Search for the cell housing the specified text and yield its [X, Y] center coordinate. 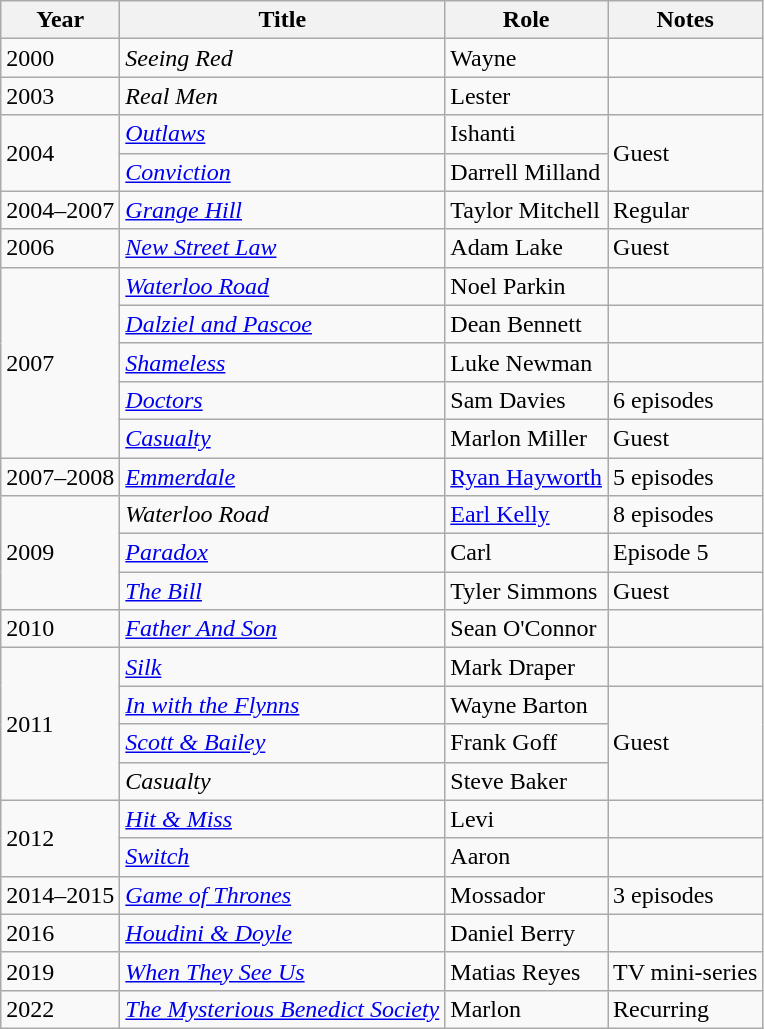
Daniel Berry [526, 933]
Dalziel and Pascoe [282, 324]
TV mini-series [686, 971]
Taylor Mitchell [526, 210]
Doctors [282, 400]
Earl Kelly [526, 515]
Role [526, 20]
The Mysterious Benedict Society [282, 1009]
2004 [60, 153]
Darrell Milland [526, 172]
Scott & Bailey [282, 743]
New Street Law [282, 248]
Real Men [282, 96]
When They See Us [282, 971]
2007 [60, 362]
In with the Flynns [282, 705]
2010 [60, 629]
Wayne Barton [526, 705]
2011 [60, 724]
Mark Draper [526, 667]
Levi [526, 819]
Adam Lake [526, 248]
5 episodes [686, 477]
Carl [526, 553]
2019 [60, 971]
Seeing Red [282, 58]
Outlaws [282, 134]
2022 [60, 1009]
2009 [60, 553]
Tyler Simmons [526, 591]
Hit & Miss [282, 819]
Recurring [686, 1009]
Luke Newman [526, 362]
Mossador [526, 895]
Ishanti [526, 134]
Father And Son [282, 629]
2016 [60, 933]
Switch [282, 857]
Sam Davies [526, 400]
2012 [60, 838]
2007–2008 [60, 477]
Matias Reyes [526, 971]
2000 [60, 58]
Noel Parkin [526, 286]
Regular [686, 210]
Sean O'Connor [526, 629]
Game of Thrones [282, 895]
Silk [282, 667]
Paradox [282, 553]
Notes [686, 20]
8 episodes [686, 515]
Conviction [282, 172]
Year [60, 20]
Wayne [526, 58]
2003 [60, 96]
Title [282, 20]
2006 [60, 248]
Aaron [526, 857]
Ryan Hayworth [526, 477]
Episode 5 [686, 553]
Steve Baker [526, 781]
Houdini & Doyle [282, 933]
Dean Bennett [526, 324]
6 episodes [686, 400]
Marlon [526, 1009]
3 episodes [686, 895]
Shameless [282, 362]
Grange Hill [282, 210]
Lester [526, 96]
Marlon Miller [526, 438]
2004–2007 [60, 210]
Frank Goff [526, 743]
Emmerdale [282, 477]
2014–2015 [60, 895]
The Bill [282, 591]
